Identify which cell holds the provided text, then report its [X, Y] central coordinate. 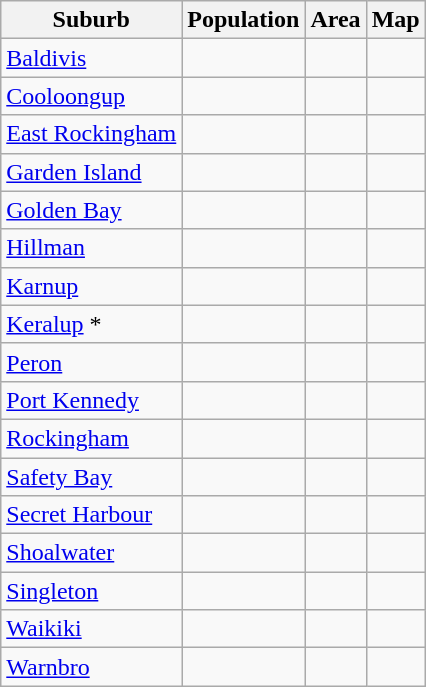
Cooloongup [92, 96]
Area [336, 20]
Map [396, 20]
Safety Bay [92, 477]
Waikiki [92, 629]
Suburb [92, 20]
Population [244, 20]
Warnbro [92, 667]
East Rockingham [92, 134]
Peron [92, 362]
Singleton [92, 591]
Golden Bay [92, 210]
Port Kennedy [92, 400]
Garden Island [92, 172]
Karnup [92, 286]
Baldivis [92, 58]
Hillman [92, 248]
Rockingham [92, 438]
Secret Harbour [92, 515]
Shoalwater [92, 553]
Keralup * [92, 324]
